Detect which cell encompasses the target text, then output its (X, Y) center coordinate. 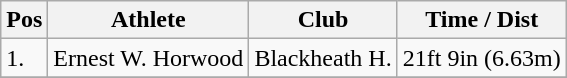
1. (24, 58)
Time / Dist (482, 20)
Athlete (148, 20)
Ernest W. Horwood (148, 58)
Pos (24, 20)
Club (323, 20)
Blackheath H. (323, 58)
21ft 9in (6.63m) (482, 58)
